Find where the given text appears and provide that cell's center as [x, y] coordinate. 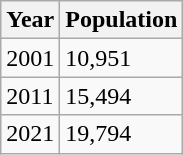
2011 [30, 96]
10,951 [122, 58]
15,494 [122, 96]
Year [30, 20]
2001 [30, 58]
Population [122, 20]
19,794 [122, 134]
2021 [30, 134]
